Return the [X, Y] coordinate for the center point of the cell that contains the specified text.  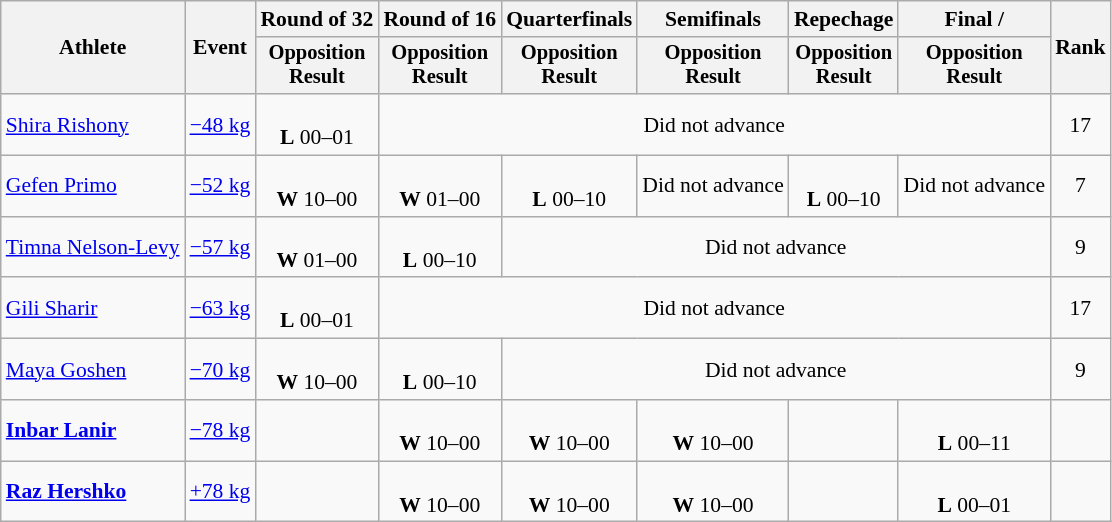
Final / [974, 19]
−57 kg [220, 248]
Semifinals [713, 19]
L 00–11 [974, 430]
Maya Goshen [93, 370]
Timna Nelson-Levy [93, 248]
Quarterfinals [569, 19]
Shira Rishony [93, 124]
Gili Sharir [93, 308]
Rank [1080, 48]
Repechage [844, 19]
Gefen Primo [93, 186]
+78 kg [220, 492]
−52 kg [220, 186]
Inbar Lanir [93, 430]
−63 kg [220, 308]
7 [1080, 186]
Round of 16 [440, 19]
−70 kg [220, 370]
−48 kg [220, 124]
Raz Hershko [93, 492]
Round of 32 [316, 19]
Event [220, 48]
Athlete [93, 48]
−78 kg [220, 430]
